Pinpoint the cell where the given text exists, returning its [X, Y] midpoint coordinate. 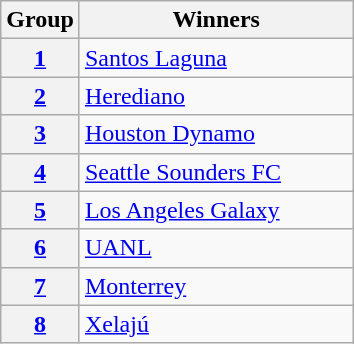
Seattle Sounders FC [216, 172]
2 [40, 96]
Houston Dynamo [216, 134]
1 [40, 58]
8 [40, 324]
Group [40, 20]
4 [40, 172]
Los Angeles Galaxy [216, 210]
Santos Laguna [216, 58]
Xelajú [216, 324]
UANL [216, 248]
Monterrey [216, 286]
6 [40, 248]
Winners [216, 20]
7 [40, 286]
3 [40, 134]
5 [40, 210]
Herediano [216, 96]
